Output the (x, y) coordinate of the center of the cell containing the given text.  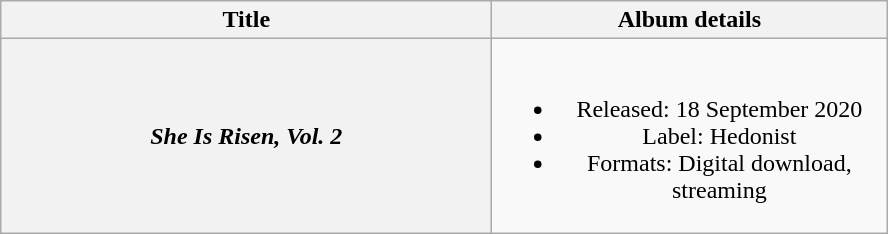
Album details (690, 20)
Title (246, 20)
Released: 18 September 2020Label: HedonistFormats: Digital download, streaming (690, 136)
She Is Risen, Vol. 2 (246, 136)
